For the text-containing cell, return its midpoint in (x, y) coordinate format. 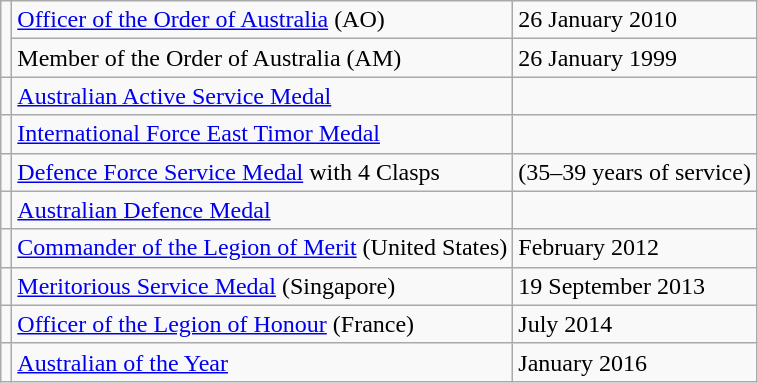
Officer of the Order of Australia (AO) (262, 20)
26 January 2010 (635, 20)
Australian of the Year (262, 362)
International Force East Timor Medal (262, 134)
Australian Defence Medal (262, 210)
Meritorious Service Medal (Singapore) (262, 286)
February 2012 (635, 248)
January 2016 (635, 362)
Commander of the Legion of Merit (United States) (262, 248)
Australian Active Service Medal (262, 96)
Officer of the Legion of Honour (France) (262, 324)
Member of the Order of Australia (AM) (262, 58)
July 2014 (635, 324)
26 January 1999 (635, 58)
Defence Force Service Medal with 4 Clasps (262, 172)
19 September 2013 (635, 286)
(35–39 years of service) (635, 172)
